Output the [X, Y] coordinate of the center of the cell containing the given text.  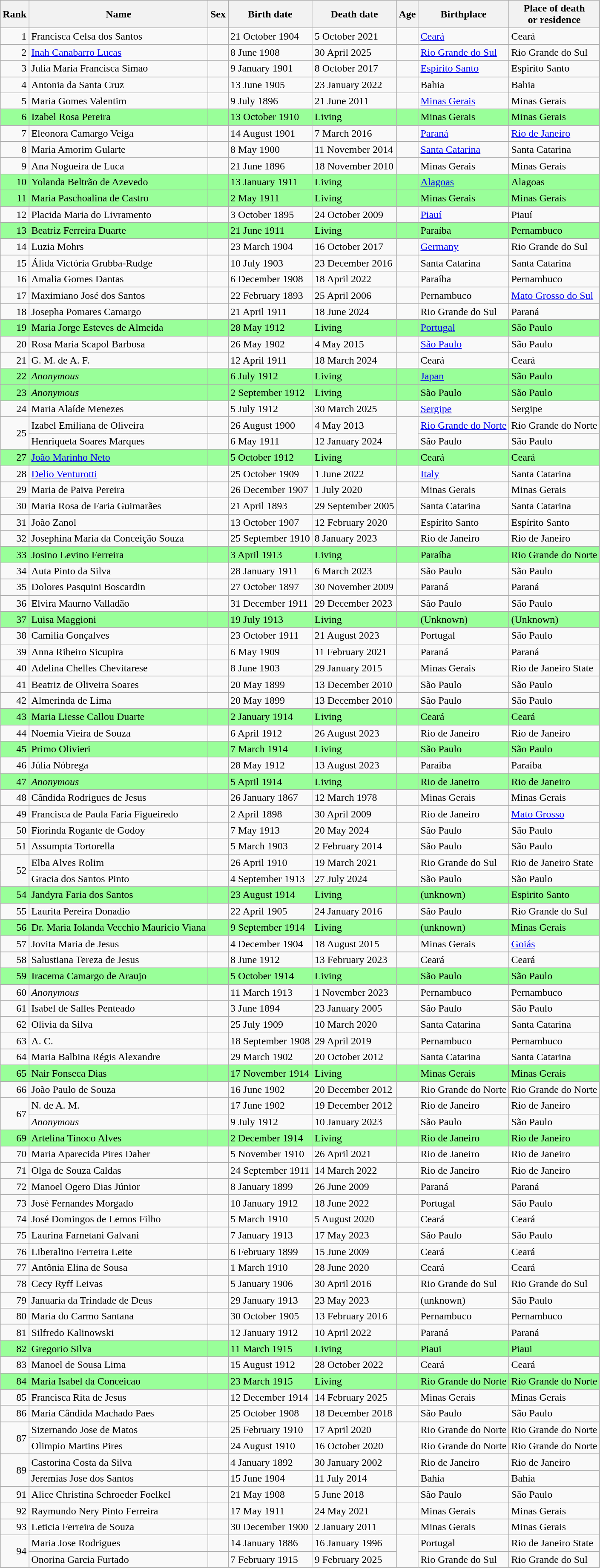
10 January 2023 [354, 1122]
Gracia dos Santos Pinto [118, 879]
25 February 1910 [270, 1430]
9 [14, 166]
Placida Maria do Livramento [118, 214]
Anna Ribeiro Sicupira [118, 652]
4 December 1904 [270, 943]
17 May 2023 [354, 1235]
28 [14, 474]
Name [118, 14]
Julia Maria Francisca Simao [118, 69]
49 [14, 814]
Laurita Pereira Donadio [118, 911]
58 [14, 960]
18 June 2022 [354, 1203]
45 [14, 749]
Adelina Chelles Chevitarese [118, 668]
30 April 2016 [354, 1284]
3 June 1894 [270, 1009]
A. C. [118, 1041]
24 October 2009 [354, 214]
Noemia Vieira de Souza [118, 733]
N. de A. M. [118, 1106]
Inah Canabarro Lucas [118, 52]
29 March 1902 [270, 1057]
48 [14, 798]
7 February 1915 [270, 1559]
17 May 1911 [270, 1511]
Júlia Nóbrega [118, 765]
64 [14, 1057]
4 September 1913 [270, 879]
79 [14, 1300]
6 May 1911 [270, 441]
30 April 2025 [354, 52]
6 March 2023 [354, 571]
18 November 2010 [354, 166]
Olga de Souza Caldas [118, 1170]
19 December 2012 [354, 1106]
20 December 2012 [354, 1089]
12 April 1911 [270, 360]
77 [14, 1268]
43 [14, 717]
7 [14, 133]
17 April 2020 [354, 1430]
Antônia Elina de Sousa [118, 1268]
Francisca de Paula Faria Figueiredo [118, 814]
Rosa Maria Scapol Barbosa [118, 344]
Jandyra Faria dos Santos [118, 895]
Francisca Celsa dos Santos [118, 36]
10 July 1903 [270, 263]
70 [14, 1154]
Jovita Maria de Jesus [118, 943]
13 October 1907 [270, 522]
12 March 1978 [354, 798]
25 September 1910 [270, 539]
Leticia Ferreira de Souza [118, 1527]
9 February 2025 [354, 1559]
Mato Grosso do Sul [554, 295]
26 June 2009 [354, 1187]
Cândida Rodrigues de Jesus [118, 798]
21 June 2011 [354, 101]
Yolanda Beltrão de Azevedo [118, 182]
24 January 2016 [354, 911]
27 July 2024 [354, 879]
16 October 2020 [354, 1446]
5 January 1906 [270, 1284]
5 March 1910 [270, 1219]
Ana Nogueira de Luca [118, 166]
9 July 1896 [270, 101]
5 July 1912 [270, 409]
Iracema Camargo de Araujo [118, 976]
19 [14, 328]
30 April 2009 [354, 814]
21 June 1911 [270, 231]
2 December 1914 [270, 1138]
6 [14, 117]
13 October 1910 [270, 117]
41 [14, 684]
14 August 1901 [270, 133]
Salustiana Tereza de Jesus [118, 960]
23 December 2016 [354, 263]
11 July 2014 [354, 1478]
13 [14, 231]
8 May 1900 [270, 149]
30 March 2025 [354, 409]
32 [14, 539]
5 October 2021 [354, 36]
87 [14, 1438]
8 June 1903 [270, 668]
Age [407, 14]
2 May 1911 [270, 198]
2 January 1914 [270, 717]
26 January 1867 [270, 798]
6 July 1912 [270, 376]
18 December 2018 [354, 1413]
12 January 1912 [270, 1333]
61 [14, 1009]
81 [14, 1333]
Sex [218, 14]
Antonia da Santa Cruz [118, 85]
Cecy Ryff Leivas [118, 1284]
Izabel Emiliana de Oliveira [118, 425]
4 January 1892 [270, 1462]
Mato Grosso [554, 814]
26 April 1910 [270, 863]
17 November 1914 [270, 1073]
23 March 1904 [270, 247]
Josepha Pomares Camargo [118, 312]
6 December 1908 [270, 279]
94 [14, 1551]
89 [14, 1470]
27 October 1897 [270, 587]
92 [14, 1511]
78 [14, 1284]
10 April 2022 [354, 1333]
Olimpio Martins Pires [118, 1446]
21 [14, 360]
Primo Olivieri [118, 749]
44 [14, 733]
22 February 1893 [270, 295]
19 March 2021 [354, 863]
Elvira Maurno Valladão [118, 603]
4 May 2015 [354, 344]
3 April 1913 [270, 555]
5 June 2018 [354, 1494]
Almerinda de Lima [118, 700]
Manoel Ogero Dias Júnior [118, 1187]
17 June 1902 [270, 1106]
16 January 1996 [354, 1543]
12 January 2024 [354, 441]
Henriqueta Soares Marques [118, 441]
Castorina Costa da Silva [118, 1462]
Januaria da Trindade de Deus [118, 1300]
2 [14, 52]
33 [14, 555]
31 December 1911 [270, 603]
23 January 2005 [354, 1009]
Josephina Maria da Conceição Souza [118, 539]
22 April 1905 [270, 911]
1 November 2023 [354, 992]
5 October 1912 [270, 457]
Maria Alaíde Menezes [118, 409]
18 August 2015 [354, 943]
4 May 2013 [354, 425]
73 [14, 1203]
5 August 2020 [354, 1219]
22 [14, 376]
Gregorio Silva [118, 1349]
23 August 1914 [270, 895]
62 [14, 1025]
3 [14, 69]
56 [14, 927]
8 October 2017 [354, 69]
24 September 1911 [270, 1170]
2 September 1912 [270, 393]
6 February 1899 [270, 1251]
29 April 2019 [354, 1041]
Maria Amorim Gularte [118, 149]
Elba Alves Rolim [118, 863]
2 January 2011 [354, 1527]
14 February 2025 [354, 1397]
11 November 2014 [354, 149]
23 January 2022 [354, 85]
51 [14, 846]
25 October 1909 [270, 474]
18 March 2024 [354, 360]
84 [14, 1381]
7 March 1914 [270, 749]
Birthplace [463, 14]
16 [14, 279]
Raymundo Nery Pinto Ferreira [118, 1511]
21 October 1904 [270, 36]
Luisa Maggioni [118, 619]
26 August 2023 [354, 733]
Fiorinda Rogante de Godoy [118, 830]
42 [14, 700]
1 July 2020 [354, 490]
5 [14, 101]
G. M. de A. F. [118, 360]
25 July 1909 [270, 1025]
26 April 2021 [354, 1154]
20 May 2024 [354, 830]
João Marinho Neto [118, 457]
15 June 2009 [354, 1251]
Jeremias Jose dos Santos [118, 1478]
60 [14, 992]
20 October 2012 [354, 1057]
21 August 2023 [354, 636]
27 [14, 457]
21 June 1896 [270, 166]
7 May 1913 [270, 830]
Francisca Rita de Jesus [118, 1397]
21 April 1893 [270, 506]
5 March 1903 [270, 846]
13 August 2023 [354, 765]
9 September 1914 [270, 927]
46 [14, 765]
72 [14, 1187]
26 December 1907 [270, 490]
6 May 1909 [270, 652]
86 [14, 1413]
11 March 1913 [270, 992]
47 [14, 782]
15 August 1912 [270, 1365]
11 February 2021 [354, 652]
Delio Venturotti [118, 474]
19 July 1913 [270, 619]
Camilia Gonçalves [118, 636]
67 [14, 1114]
Dolores Pasquini Boscardin [118, 587]
20 [14, 344]
9 January 1901 [270, 69]
23 May 2023 [354, 1300]
Alice Christina Schroeder Foelkel [118, 1494]
Beatriz Ferreira Duarte [118, 231]
Assumpta Tortorella [118, 846]
37 [14, 619]
29 January 2015 [354, 668]
71 [14, 1170]
15 [14, 263]
57 [14, 943]
Josino Levino Ferreira [118, 555]
59 [14, 976]
Manoel de Sousa Lima [118, 1365]
13 February 2016 [354, 1316]
Italy [463, 474]
1 June 2022 [354, 474]
21 May 1908 [270, 1494]
Maria Aparecida Pires Daher [118, 1154]
8 [14, 149]
José Domingos de Lemos Filho [118, 1219]
13 February 2023 [354, 960]
31 [14, 522]
Dr. Maria Iolanda Vecchio Mauricio Viana [118, 927]
Maximiano José dos Santos [118, 295]
76 [14, 1251]
Maria Rosa de Faria Guimarães [118, 506]
30 December 1900 [270, 1527]
Isabel de Salles Penteado [118, 1009]
Maria de Paiva Pereira [118, 490]
5 November 1910 [270, 1154]
Maria Jose Rodrigues [118, 1543]
30 November 2009 [354, 587]
18 April 2022 [354, 279]
João Paulo de Souza [118, 1089]
13 June 1905 [270, 85]
25 April 2006 [354, 295]
Artelina Tinoco Alves [118, 1138]
Amalia Gomes Dantas [118, 279]
6 April 1912 [270, 733]
23 March 1915 [270, 1381]
16 October 2017 [354, 247]
85 [14, 1397]
Maria Cândida Machado Paes [118, 1413]
80 [14, 1316]
29 January 1913 [270, 1300]
30 October 1905 [270, 1316]
25 [14, 433]
10 January 1912 [270, 1203]
18 September 1908 [270, 1041]
14 [14, 247]
1 March 1910 [270, 1268]
3 October 1895 [270, 214]
83 [14, 1365]
26 August 1900 [270, 425]
29 December 2023 [354, 603]
24 May 2021 [354, 1511]
João Zanol [118, 522]
8 June 1908 [270, 52]
28 January 1911 [270, 571]
75 [14, 1235]
23 [14, 393]
38 [14, 636]
21 April 1911 [270, 312]
8 June 1912 [270, 960]
25 October 1908 [270, 1413]
15 June 1904 [270, 1478]
91 [14, 1494]
34 [14, 571]
12 [14, 214]
Sizernando Jose de Matos [118, 1430]
Maria do Carmo Santana [118, 1316]
10 March 2020 [354, 1025]
Eleonora Camargo Veiga [118, 133]
Death date [354, 14]
29 [14, 490]
11 March 1915 [270, 1349]
82 [14, 1349]
Beatriz de Oliveira Soares [118, 684]
5 April 1914 [270, 782]
55 [14, 911]
9 July 1912 [270, 1122]
Silfredo Kalinowski [118, 1333]
93 [14, 1527]
Maria Jorge Esteves de Almeida [118, 328]
11 [14, 198]
74 [14, 1219]
23 October 1911 [270, 636]
Germany [463, 247]
Liberalino Ferreira Leite [118, 1251]
30 January 2002 [354, 1462]
8 January 2023 [354, 539]
Goiás [554, 943]
Maria Balbina Régis Alexandre [118, 1057]
12 December 1914 [270, 1397]
30 [14, 506]
18 [14, 312]
Nair Fonseca Dias [118, 1073]
1 [14, 36]
Luzia Mohrs [118, 247]
52 [14, 871]
Place of death or residence [554, 14]
2 February 2014 [354, 846]
24 August 1910 [270, 1446]
5 October 1914 [270, 976]
8 January 1899 [270, 1187]
16 June 1902 [270, 1089]
54 [14, 895]
26 May 1902 [270, 344]
36 [14, 603]
50 [14, 830]
Japan [463, 376]
14 January 1886 [270, 1543]
Maria Paschoalina de Castro [118, 198]
35 [14, 587]
63 [14, 1041]
Maria Liesse Callou Duarte [118, 717]
12 February 2020 [354, 522]
66 [14, 1089]
2 April 1898 [270, 814]
Birth date [270, 14]
14 March 2022 [354, 1170]
Onorina Garcia Furtado [118, 1559]
18 June 2024 [354, 312]
65 [14, 1073]
24 [14, 409]
Maria Gomes Valentim [118, 101]
7 January 1913 [270, 1235]
28 October 2022 [354, 1365]
Álida Victória Grubba-Rudge [118, 263]
Olivia da Silva [118, 1025]
10 [14, 182]
Rank [14, 14]
39 [14, 652]
Auta Pinto da Silva [118, 571]
29 September 2005 [354, 506]
José Fernandes Morgado [118, 1203]
7 March 2016 [354, 133]
Maria Isabel da Conceicao [118, 1381]
69 [14, 1138]
17 [14, 295]
40 [14, 668]
Izabel Rosa Pereira [118, 117]
Laurina Farnetani Galvani [118, 1235]
4 [14, 85]
28 June 2020 [354, 1268]
13 January 1911 [270, 182]
